From the cell containing the given text, extract its center point as (X, Y) coordinate. 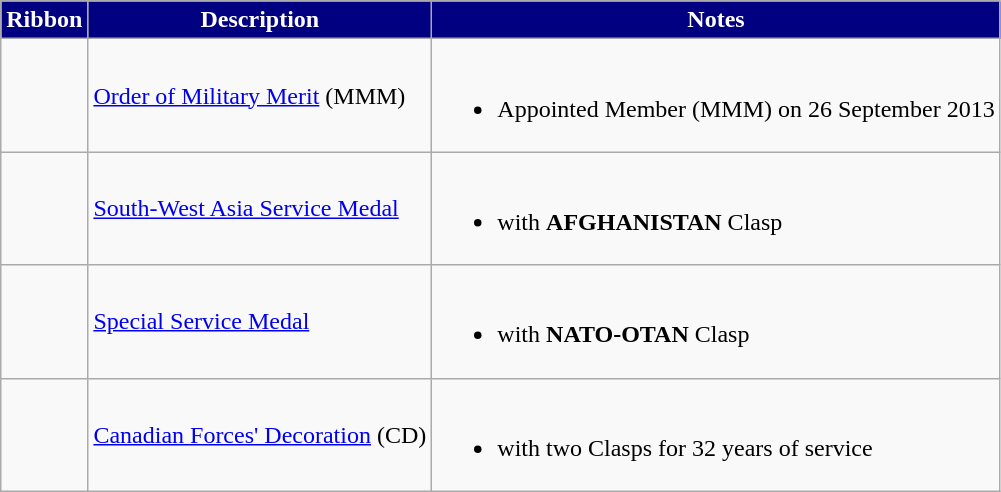
Notes (716, 20)
with NATO-OTAN Clasp (716, 322)
Order of Military Merit (MMM) (260, 96)
Special Service Medal (260, 322)
Ribbon (44, 20)
with AFGHANISTAN Clasp (716, 208)
Canadian Forces' Decoration (CD) (260, 434)
with two Clasps for 32 years of service (716, 434)
Description (260, 20)
Appointed Member (MMM) on 26 September 2013 (716, 96)
South-West Asia Service Medal (260, 208)
